Determine the (x, y) coordinate at the center of the cell enclosing the given text.  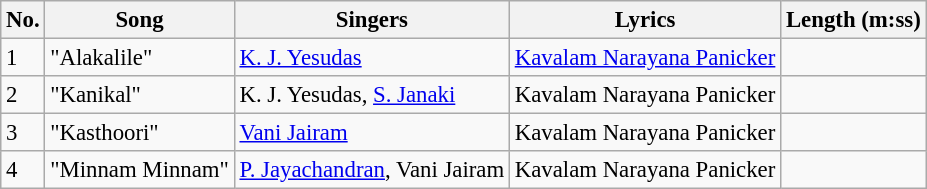
P. Jayachandran, Vani Jairam (372, 170)
4 (23, 170)
3 (23, 133)
2 (23, 95)
"Kasthoori" (140, 133)
K. J. Yesudas, S. Janaki (372, 95)
"Alakalile" (140, 58)
Vani Jairam (372, 133)
No. (23, 20)
"Kanikal" (140, 95)
Lyrics (644, 20)
Singers (372, 20)
"Minnam Minnam" (140, 170)
K. J. Yesudas (372, 58)
Song (140, 20)
1 (23, 58)
Length (m:ss) (854, 20)
